Scan for the cell matching the given text and deliver its [X, Y] coordinate at center. 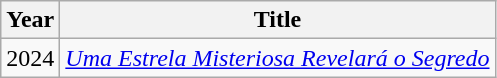
Title [278, 20]
Year [30, 20]
Uma Estrela Misteriosa Revelará o Segredo [278, 58]
2024 [30, 58]
